Output the (X, Y) coordinate of the center of the cell containing the given text.  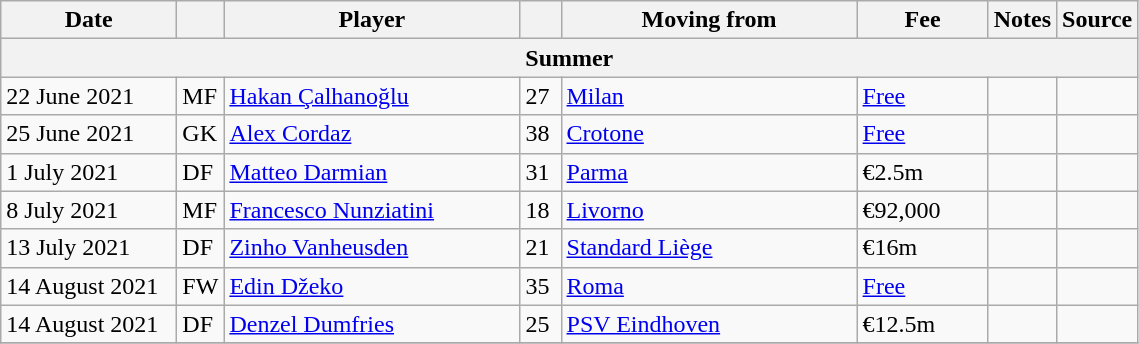
27 (540, 96)
22 June 2021 (89, 96)
25 (540, 324)
38 (540, 134)
Parma (709, 172)
PSV Eindhoven (709, 324)
13 July 2021 (89, 248)
€16m (922, 248)
8 July 2021 (89, 210)
18 (540, 210)
Edin Džeko (372, 286)
Summer (570, 58)
25 June 2021 (89, 134)
Milan (709, 96)
Fee (922, 20)
31 (540, 172)
FW (200, 286)
Alex Cordaz (372, 134)
Date (89, 20)
Livorno (709, 210)
Denzel Dumfries (372, 324)
€12.5m (922, 324)
1 July 2021 (89, 172)
Hakan Çalhanoğlu (372, 96)
GK (200, 134)
Zinho Vanheusden (372, 248)
€2.5m (922, 172)
Roma (709, 286)
Notes (1022, 20)
€92,000 (922, 210)
Source (1098, 20)
Standard Liège (709, 248)
Crotone (709, 134)
Moving from (709, 20)
Player (372, 20)
Francesco Nunziatini (372, 210)
21 (540, 248)
35 (540, 286)
Matteo Darmian (372, 172)
